For the text-containing cell, return its midpoint in [x, y] coordinate format. 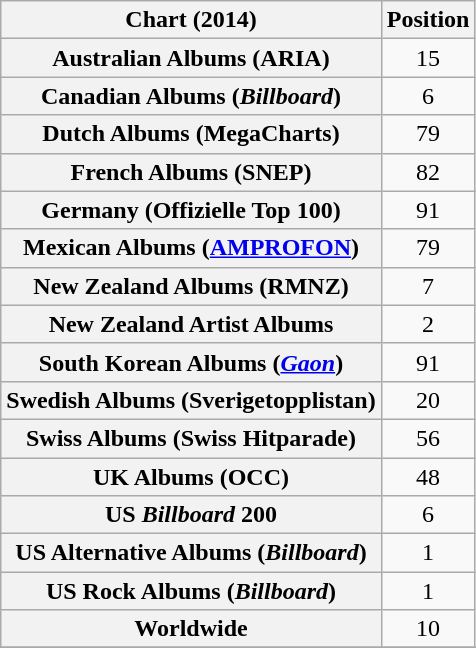
Germany (Offizielle Top 100) [191, 210]
US Billboard 200 [191, 515]
2 [428, 324]
New Zealand Albums (RMNZ) [191, 286]
Position [428, 20]
Dutch Albums (MegaCharts) [191, 134]
French Albums (SNEP) [191, 172]
UK Albums (OCC) [191, 477]
Chart (2014) [191, 20]
Worldwide [191, 629]
Swedish Albums (Sverigetopplistan) [191, 400]
48 [428, 477]
15 [428, 58]
New Zealand Artist Albums [191, 324]
20 [428, 400]
82 [428, 172]
South Korean Albums (Gaon) [191, 362]
56 [428, 438]
7 [428, 286]
US Alternative Albums (Billboard) [191, 553]
Canadian Albums (Billboard) [191, 96]
Australian Albums (ARIA) [191, 58]
Mexican Albums (AMPROFON) [191, 248]
10 [428, 629]
US Rock Albums (Billboard) [191, 591]
Swiss Albums (Swiss Hitparade) [191, 438]
